Pinpoint the cell where the given text exists, returning its [x, y] midpoint coordinate. 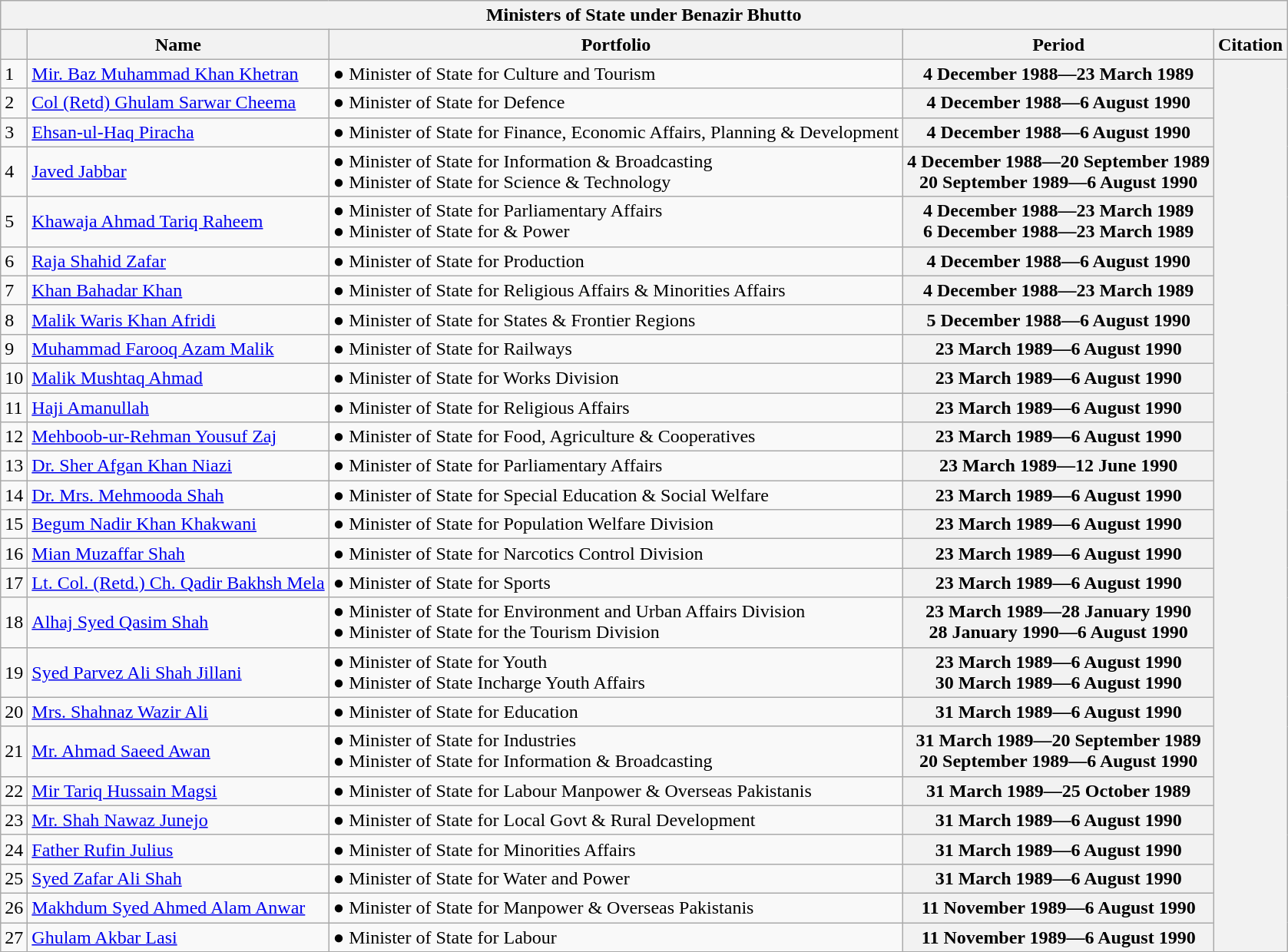
14 [14, 495]
● Minister of State for Railways [616, 349]
● Minister of State for Water and Power [616, 878]
Mr. Shah Nawaz Junejo [178, 820]
● Minister of State for Religious Affairs & Minorities Affairs [616, 290]
Syed Parvez Ali Shah Jillani [178, 673]
Ministers of State under Benazir Bhutto [644, 15]
● Minister of State for Industries● Minister of State for Information & Broadcasting [616, 751]
● Minister of State for Food, Agriculture & Cooperatives [616, 437]
● Minister of State for Education [616, 712]
7 [14, 290]
Mehboob-ur-Rehman Yousuf Zaj [178, 437]
12 [14, 437]
● Minister of State for Works Division [616, 378]
● Minister of State for Minorities Affairs [616, 849]
27 [14, 937]
9 [14, 349]
● Minister of State for Youth● Minister of State Incharge Youth Affairs [616, 673]
11 [14, 408]
1 [14, 74]
8 [14, 319]
Begum Nadir Khan Khakwani [178, 524]
3 [14, 132]
4 December 1988—20 September 198920 September 1989—6 August 1990 [1058, 172]
23 March 1989—12 June 1990 [1058, 466]
18 [14, 622]
21 [14, 751]
Javed Jabbar [178, 172]
Khan Bahadar Khan [178, 290]
6 [14, 261]
Citation [1250, 45]
Father Rufin Julius [178, 849]
Mir. Baz Muhammad Khan Khetran [178, 74]
23 March 1989—6 August 199030 March 1989—6 August 1990 [1058, 673]
● Minister of State for States & Frontier Regions [616, 319]
● Minister of State for Religious Affairs [616, 408]
25 [14, 878]
● Minister of State for Population Welfare Division [616, 524]
17 [14, 583]
22 [14, 791]
Lt. Col. (Retd.) Ch. Qadir Bakhsh Mela [178, 583]
31 March 1989—25 October 1989 [1058, 791]
● Minister of State for Culture and Tourism [616, 74]
23 March 1989—28 January 199028 January 1990—6 August 1990 [1058, 622]
2 [14, 103]
● Minister of State for Parliamentary Affairs [616, 466]
● Minister of State for Labour Manpower & Overseas Pakistanis [616, 791]
Mian Muzaffar Shah [178, 554]
Syed Zafar Ali Shah [178, 878]
Col (Retd) Ghulam Sarwar Cheema [178, 103]
Malik Waris Khan Afridi [178, 319]
5 December 1988—6 August 1990 [1058, 319]
Ghulam Akbar Lasi [178, 937]
16 [14, 554]
Alhaj Syed Qasim Shah [178, 622]
5 [14, 221]
Dr. Mrs. Mehmooda Shah [178, 495]
31 March 1989—20 September 198920 September 1989—6 August 1990 [1058, 751]
Malik Mushtaq Ahmad [178, 378]
10 [14, 378]
Muhammad Farooq Azam Malik [178, 349]
24 [14, 849]
4 December 1988—23 March 19896 December 1988—23 March 1989 [1058, 221]
● Minister of State for Sports [616, 583]
19 [14, 673]
Name [178, 45]
● Minister of State for Manpower & Overseas Pakistanis [616, 907]
● Minister of State for Environment and Urban Affairs Division● Minister of State for the Tourism Division [616, 622]
4 [14, 172]
Raja Shahid Zafar [178, 261]
13 [14, 466]
Portfolio [616, 45]
● Minister of State for Parliamentary Affairs● Minister of State for & Power [616, 221]
Ehsan-ul-Haq Piracha [178, 132]
Period [1058, 45]
Khawaja Ahmad Tariq Raheem [178, 221]
● Minister of State for Narcotics Control Division [616, 554]
20 [14, 712]
Mrs. Shahnaz Wazir Ali [178, 712]
Mir Tariq Hussain Magsi [178, 791]
● Minister of State for Information & Broadcasting● Minister of State for Science & Technology [616, 172]
● Minister of State for Local Govt & Rural Development [616, 820]
● Minister of State for Defence [616, 103]
● Minister of State for Special Education & Social Welfare [616, 495]
26 [14, 907]
● Minister of State for Production [616, 261]
23 [14, 820]
● Minister of State for Labour [616, 937]
Mr. Ahmad Saeed Awan [178, 751]
Dr. Sher Afgan Khan Niazi [178, 466]
15 [14, 524]
Makhdum Syed Ahmed Alam Anwar [178, 907]
Haji Amanullah [178, 408]
● Minister of State for Finance, Economic Affairs, Planning & Development [616, 132]
